From the cell containing the given text, extract its center point as [x, y] coordinate. 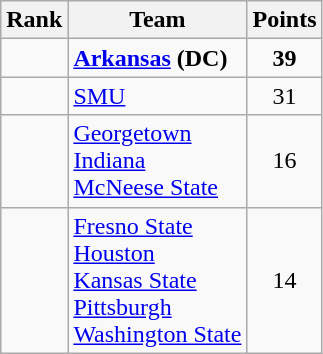
Points [284, 20]
31 [284, 96]
Fresno StateHoustonKansas StatePittsburghWashington State [158, 280]
Arkansas (DC) [158, 58]
14 [284, 280]
39 [284, 58]
SMU [158, 96]
GeorgetownIndianaMcNeese State [158, 161]
16 [284, 161]
Team [158, 20]
Rank [34, 20]
